Scan for the cell matching the given text and deliver its (x, y) coordinate at center. 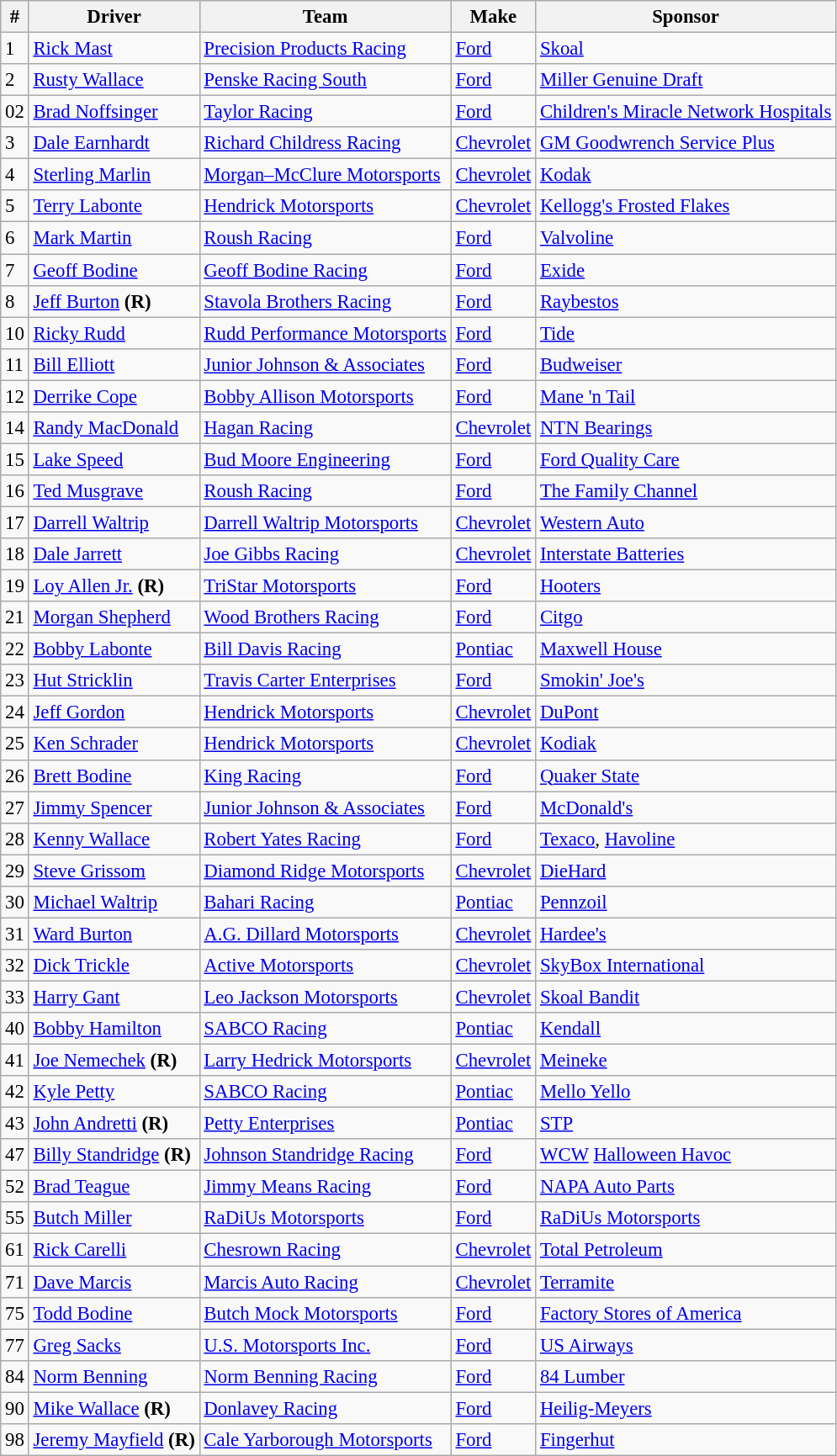
Petty Enterprises (325, 1124)
Bobby Labonte (114, 649)
Smokin' Joe's (686, 680)
Darrell Waltrip Motorsports (325, 522)
Taylor Racing (325, 112)
McDonald's (686, 807)
Travis Carter Enterprises (325, 680)
29 (15, 871)
Make (493, 17)
Mello Yello (686, 1092)
Randy MacDonald (114, 428)
Citgo (686, 617)
16 (15, 491)
Brad Noffsinger (114, 112)
26 (15, 776)
Rudd Performance Motorsports (325, 333)
Loy Allen Jr. (R) (114, 586)
Dick Trickle (114, 966)
90 (15, 1408)
Skoal (686, 49)
NTN Bearings (686, 428)
Ted Musgrave (114, 491)
Harry Gant (114, 997)
6 (15, 238)
3 (15, 143)
Derrike Cope (114, 396)
Morgan–McClure Motorsports (325, 175)
Todd Bodine (114, 1313)
Butch Mock Motorsports (325, 1313)
Marcis Auto Racing (325, 1282)
Rick Mast (114, 49)
Cale Yarborough Motorsports (325, 1440)
Robert Yates Racing (325, 839)
Jeremy Mayfield (R) (114, 1440)
Bill Elliott (114, 364)
Kellogg's Frosted Flakes (686, 206)
43 (15, 1124)
Leo Jackson Motorsports (325, 997)
Budweiser (686, 364)
# (15, 17)
Texaco, Havoline (686, 839)
10 (15, 333)
Darrell Waltrip (114, 522)
Joe Nemechek (R) (114, 1061)
Lake Speed (114, 459)
22 (15, 649)
Dave Marcis (114, 1282)
Geoff Bodine Racing (325, 270)
NAPA Auto Parts (686, 1187)
Bobby Hamilton (114, 1029)
Diamond Ridge Motorsports (325, 871)
18 (15, 554)
Valvoline (686, 238)
Skoal Bandit (686, 997)
Jeff Gordon (114, 712)
Exide (686, 270)
Morgan Shepherd (114, 617)
Meineke (686, 1061)
25 (15, 744)
Norm Benning (114, 1376)
A.G. Dillard Motorsports (325, 934)
Geoff Bodine (114, 270)
Fingerhut (686, 1440)
15 (15, 459)
SkyBox International (686, 966)
Mark Martin (114, 238)
Rusty Wallace (114, 80)
23 (15, 680)
Michael Waltrip (114, 903)
Precision Products Racing (325, 49)
Brett Bodine (114, 776)
Jimmy Spencer (114, 807)
Active Motorsports (325, 966)
Hagan Racing (325, 428)
Heilig-Meyers (686, 1408)
Richard Childress Racing (325, 143)
Pennzoil (686, 903)
Stavola Brothers Racing (325, 301)
Kendall (686, 1029)
Kodak (686, 175)
Chesrown Racing (325, 1250)
11 (15, 364)
Butch Miller (114, 1219)
Billy Standridge (R) (114, 1155)
Hooters (686, 586)
Bobby Allison Motorsports (325, 396)
Rick Carelli (114, 1250)
41 (15, 1061)
Brad Teague (114, 1187)
5 (15, 206)
John Andretti (R) (114, 1124)
U.S. Motorsports Inc. (325, 1345)
8 (15, 301)
Sponsor (686, 17)
21 (15, 617)
Greg Sacks (114, 1345)
Terramite (686, 1282)
Dale Jarrett (114, 554)
33 (15, 997)
Sterling Marlin (114, 175)
75 (15, 1313)
TriStar Motorsports (325, 586)
Mane 'n Tail (686, 396)
Bahari Racing (325, 903)
32 (15, 966)
Miller Genuine Draft (686, 80)
Terry Labonte (114, 206)
The Family Channel (686, 491)
12 (15, 396)
Western Auto (686, 522)
84 Lumber (686, 1376)
61 (15, 1250)
14 (15, 428)
30 (15, 903)
77 (15, 1345)
King Racing (325, 776)
Jimmy Means Racing (325, 1187)
Wood Brothers Racing (325, 617)
Ford Quality Care (686, 459)
17 (15, 522)
Total Petroleum (686, 1250)
Dale Earnhardt (114, 143)
Maxwell House (686, 649)
31 (15, 934)
Johnson Standridge Racing (325, 1155)
Joe Gibbs Racing (325, 554)
24 (15, 712)
Mike Wallace (R) (114, 1408)
Tide (686, 333)
Children's Miracle Network Hospitals (686, 112)
Kenny Wallace (114, 839)
Quaker State (686, 776)
Penske Racing South (325, 80)
Factory Stores of America (686, 1313)
Jeff Burton (R) (114, 301)
Ricky Rudd (114, 333)
Driver (114, 17)
Steve Grissom (114, 871)
Kyle Petty (114, 1092)
Ward Burton (114, 934)
28 (15, 839)
02 (15, 112)
Raybestos (686, 301)
Ken Schrader (114, 744)
Bill Davis Racing (325, 649)
4 (15, 175)
Hut Stricklin (114, 680)
US Airways (686, 1345)
2 (15, 80)
27 (15, 807)
Norm Benning Racing (325, 1376)
Bud Moore Engineering (325, 459)
Interstate Batteries (686, 554)
1 (15, 49)
Donlavey Racing (325, 1408)
Larry Hedrick Motorsports (325, 1061)
STP (686, 1124)
Team (325, 17)
98 (15, 1440)
52 (15, 1187)
84 (15, 1376)
DuPont (686, 712)
Kodiak (686, 744)
DieHard (686, 871)
42 (15, 1092)
71 (15, 1282)
GM Goodwrench Service Plus (686, 143)
7 (15, 270)
19 (15, 586)
WCW Halloween Havoc (686, 1155)
40 (15, 1029)
55 (15, 1219)
Hardee's (686, 934)
47 (15, 1155)
